Pinpoint the cell where the given text exists, returning its (X, Y) midpoint coordinate. 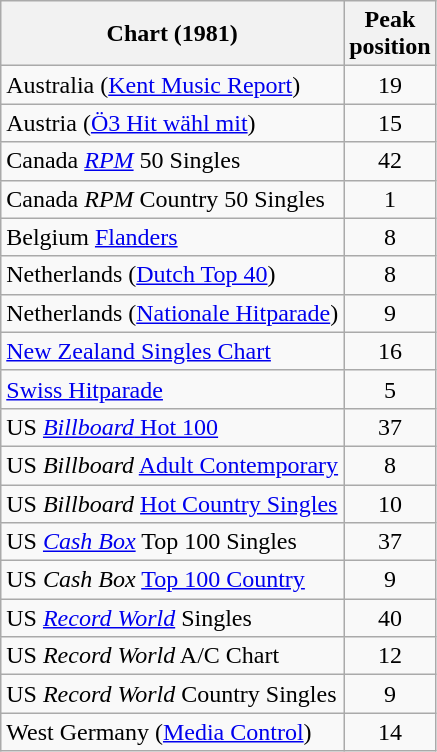
Peakposition (390, 34)
10 (390, 503)
Netherlands (Nationale Hitparade) (172, 313)
US Cash Box Top 100 Singles (172, 542)
42 (390, 161)
Netherlands (Dutch Top 40) (172, 275)
1 (390, 199)
US Cash Box Top 100 Country (172, 580)
Belgium Flanders (172, 237)
40 (390, 618)
US Record World Country Singles (172, 694)
Chart (1981) (172, 34)
5 (390, 389)
Swiss Hitparade (172, 389)
12 (390, 656)
West Germany (Media Control) (172, 732)
New Zealand Singles Chart (172, 351)
US Record World Singles (172, 618)
16 (390, 351)
19 (390, 85)
US Billboard Hot 100 (172, 427)
15 (390, 123)
US Billboard Adult Contemporary (172, 465)
Austria (Ö3 Hit wähl mit) (172, 123)
US Billboard Hot Country Singles (172, 503)
Australia (Kent Music Report) (172, 85)
Canada RPM Country 50 Singles (172, 199)
14 (390, 732)
Canada RPM 50 Singles (172, 161)
US Record World A/C Chart (172, 656)
